Find where the given text appears and provide that cell's center as [x, y] coordinate. 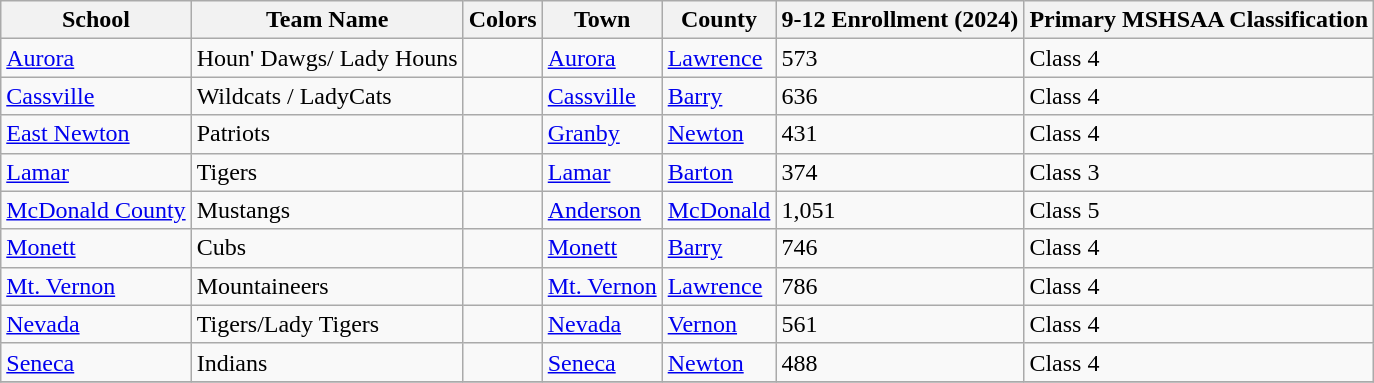
Patriots [327, 134]
East Newton [96, 134]
561 [900, 324]
McDonald County [96, 210]
488 [900, 362]
374 [900, 172]
786 [900, 286]
Barton [719, 172]
Tigers [327, 172]
Colors [502, 20]
573 [900, 58]
Mountaineers [327, 286]
McDonald [719, 210]
County [719, 20]
Vernon [719, 324]
1,051 [900, 210]
Tigers/Lady Tigers [327, 324]
Granby [602, 134]
Houn' Dawgs/ Lady Houns [327, 58]
Class 3 [1199, 172]
Team Name [327, 20]
School [96, 20]
636 [900, 96]
Anderson [602, 210]
Mustangs [327, 210]
431 [900, 134]
Indians [327, 362]
Class 5 [1199, 210]
9-12 Enrollment (2024) [900, 20]
Cubs [327, 248]
Primary MSHSAA Classification [1199, 20]
Town [602, 20]
Wildcats / LadyCats [327, 96]
746 [900, 248]
